Find where the given text appears and provide that cell's center as (X, Y) coordinate. 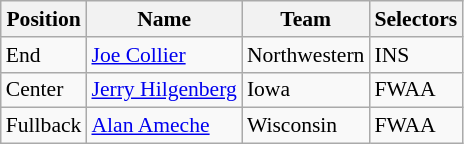
Fullback (44, 126)
Joe Collier (164, 55)
Center (44, 90)
INS (416, 55)
End (44, 55)
Northwestern (306, 55)
Name (164, 19)
Jerry Hilgenberg (164, 90)
Wisconsin (306, 126)
Iowa (306, 90)
Team (306, 19)
Selectors (416, 19)
Alan Ameche (164, 126)
Position (44, 19)
